Pinpoint the cell where the given text exists, returning its [x, y] midpoint coordinate. 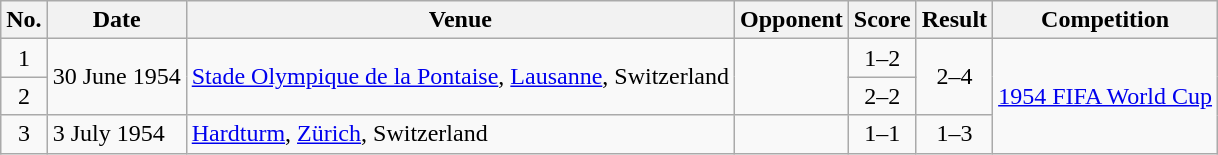
2–2 [882, 96]
30 June 1954 [116, 77]
1–2 [882, 58]
2 [24, 96]
Hardturm, Zürich, Switzerland [460, 134]
Venue [460, 20]
1–1 [882, 134]
Score [882, 20]
Opponent [791, 20]
Competition [1106, 20]
2–4 [954, 77]
3 [24, 134]
Result [954, 20]
3 July 1954 [116, 134]
Date [116, 20]
No. [24, 20]
1–3 [954, 134]
1954 FIFA World Cup [1106, 96]
1 [24, 58]
Stade Olympique de la Pontaise, Lausanne, Switzerland [460, 77]
